From the cell containing the given text, extract its center point as [x, y] coordinate. 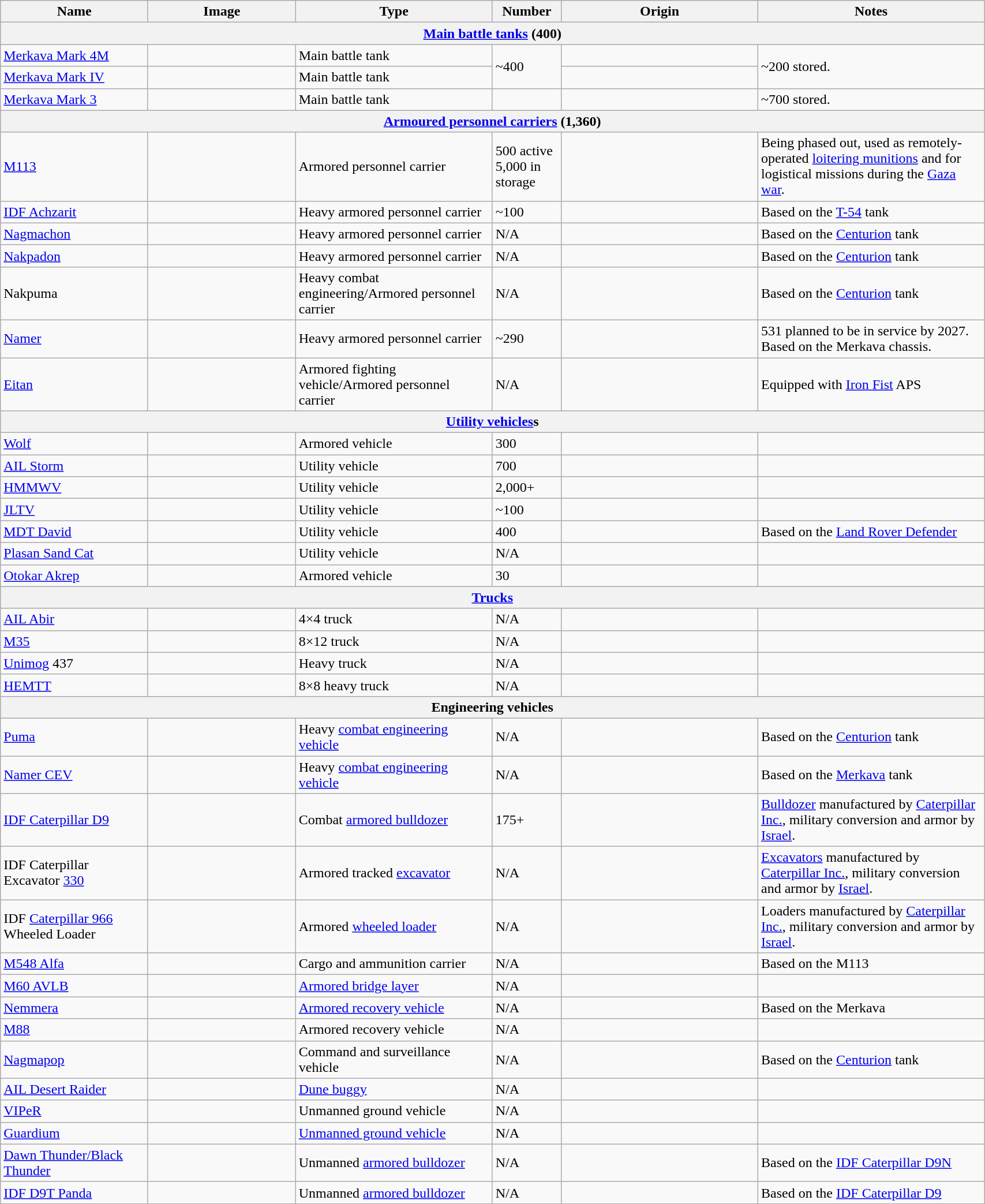
8×12 truck [394, 641]
AIL Storm [74, 466]
700 [526, 466]
IDF Caterpillar 966 Wheeled Loader [74, 926]
M113 [74, 166]
JLTV [74, 510]
HMMWV [74, 488]
Wolf [74, 444]
HEMTT [74, 685]
Utility vehicless [493, 422]
Merkava Mark 4M [74, 55]
Armored wheeled loader [394, 926]
Heavy combat engineering/Armored personnel carrier [394, 293]
Name [74, 12]
4×4 truck [394, 619]
Number [526, 12]
Based on the M113 [871, 964]
Based on the Merkava [871, 1008]
MDT David [74, 532]
Merkava Mark 3 [74, 99]
Armoured personnel carriers (1,360) [493, 121]
M35 [74, 641]
M548 Alfa [74, 964]
30 [526, 575]
Combat armored bulldozer [394, 820]
VIPeR [74, 1111]
Nakpuma [74, 293]
2,000+ [526, 488]
~290 [526, 338]
Based on the Merkava tank [871, 775]
Image [222, 12]
IDF Caterpillar D9 [74, 820]
Trucks [493, 597]
531 planned to be in service by 2027. Based on the Merkava chassis. [871, 338]
Based on the Land Rover Defender [871, 532]
Merkava Mark IV [74, 77]
IDF Caterpillar Excavator 330 [74, 873]
500 active5,000 in storage [526, 166]
Armored personnel carrier [394, 166]
175+ [526, 820]
M60 AVLB [74, 986]
IDF D9T Panda [74, 1192]
~400 [526, 66]
Excavators manufactured by Caterpillar Inc., military conversion and armor by Israel. [871, 873]
Dune buggy [394, 1089]
Armored fighting vehicle/Armored personnel carrier [394, 384]
Armored bridge layer [394, 986]
Plasan Sand Cat [74, 554]
Nagmachon [74, 234]
Nagmapop [74, 1060]
8×8 heavy truck [394, 685]
Origin [659, 12]
Otokar Akrep [74, 575]
~200 stored. [871, 66]
Engineering vehicles [493, 707]
Namer CEV [74, 775]
400 [526, 532]
Eitan [74, 384]
Nemmera [74, 1008]
Based on the IDF Caterpillar D9 [871, 1192]
Unimog 437 [74, 663]
300 [526, 444]
Guardium [74, 1133]
Dawn Thunder/Black Thunder [74, 1162]
AIL Desert Raider [74, 1089]
Loaders manufactured by Caterpillar Inc., military conversion and armor by Israel. [871, 926]
Puma [74, 736]
Based on the IDF Caterpillar D9N [871, 1162]
Being phased out, used as remotely-operated loitering munitions and for logistical missions during the Gaza war. [871, 166]
Notes [871, 12]
Based on the T-54 tank [871, 212]
~700 stored. [871, 99]
AIL Abir [74, 619]
Heavy truck [394, 663]
Armored tracked excavator [394, 873]
IDF Achzarit [74, 212]
Main battle tanks (400) [493, 33]
Type [394, 12]
M88 [74, 1030]
Cargo and ammunition carrier [394, 964]
Command and surveillance vehicle [394, 1060]
Namer [74, 338]
Bulldozer manufactured by Caterpillar Inc., military conversion and armor by Israel. [871, 820]
Nakpadon [74, 256]
Equipped with Iron Fist APS [871, 384]
